Determine the (X, Y) coordinate at the center of the cell enclosing the given text.  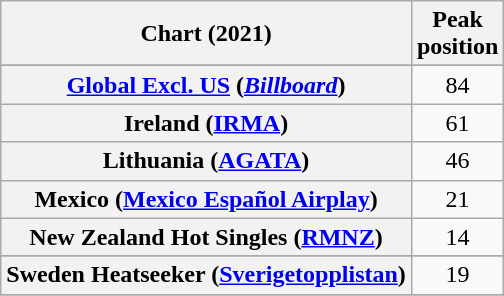
Chart (2021) (206, 34)
Ireland (IRMA) (206, 123)
Peakposition (457, 34)
Sweden Heatseeker (Sverigetopplistan) (206, 275)
46 (457, 161)
Lithuania (AGATA) (206, 161)
19 (457, 275)
New Zealand Hot Singles (RMNZ) (206, 237)
84 (457, 85)
61 (457, 123)
14 (457, 237)
Global Excl. US (Billboard) (206, 85)
Mexico (Mexico Español Airplay) (206, 199)
21 (457, 199)
